From the cell containing the given text, extract its center point as [x, y] coordinate. 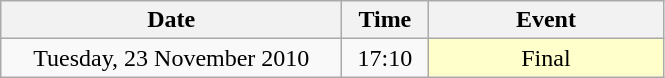
17:10 [385, 58]
Time [385, 20]
Event [546, 20]
Date [172, 20]
Tuesday, 23 November 2010 [172, 58]
Final [546, 58]
